Find where the given text appears and provide that cell's center as [X, Y] coordinate. 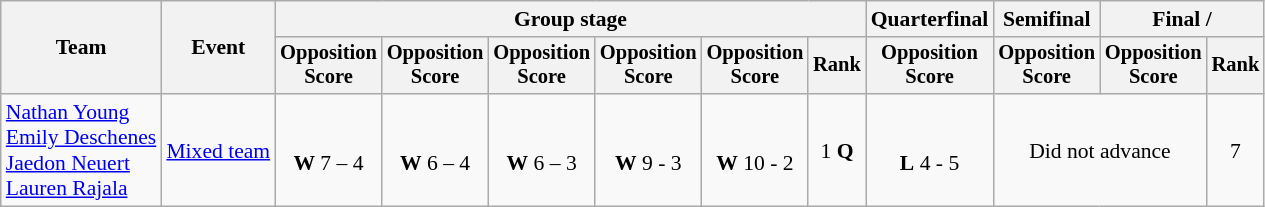
1 Q [837, 150]
Final / [1182, 19]
W 9 - 3 [648, 150]
7 [1236, 150]
Semifinal [1046, 19]
Team [82, 48]
L 4 - 5 [930, 150]
Did not advance [1100, 150]
W 6 – 4 [436, 150]
Mixed team [218, 150]
Nathan YoungEmily DeschenesJaedon NeuertLauren Rajala [82, 150]
Group stage [570, 19]
Quarterfinal [930, 19]
Event [218, 48]
W 10 - 2 [756, 150]
W 6 – 3 [542, 150]
W 7 – 4 [328, 150]
